For the text-containing cell, return its midpoint in [x, y] coordinate format. 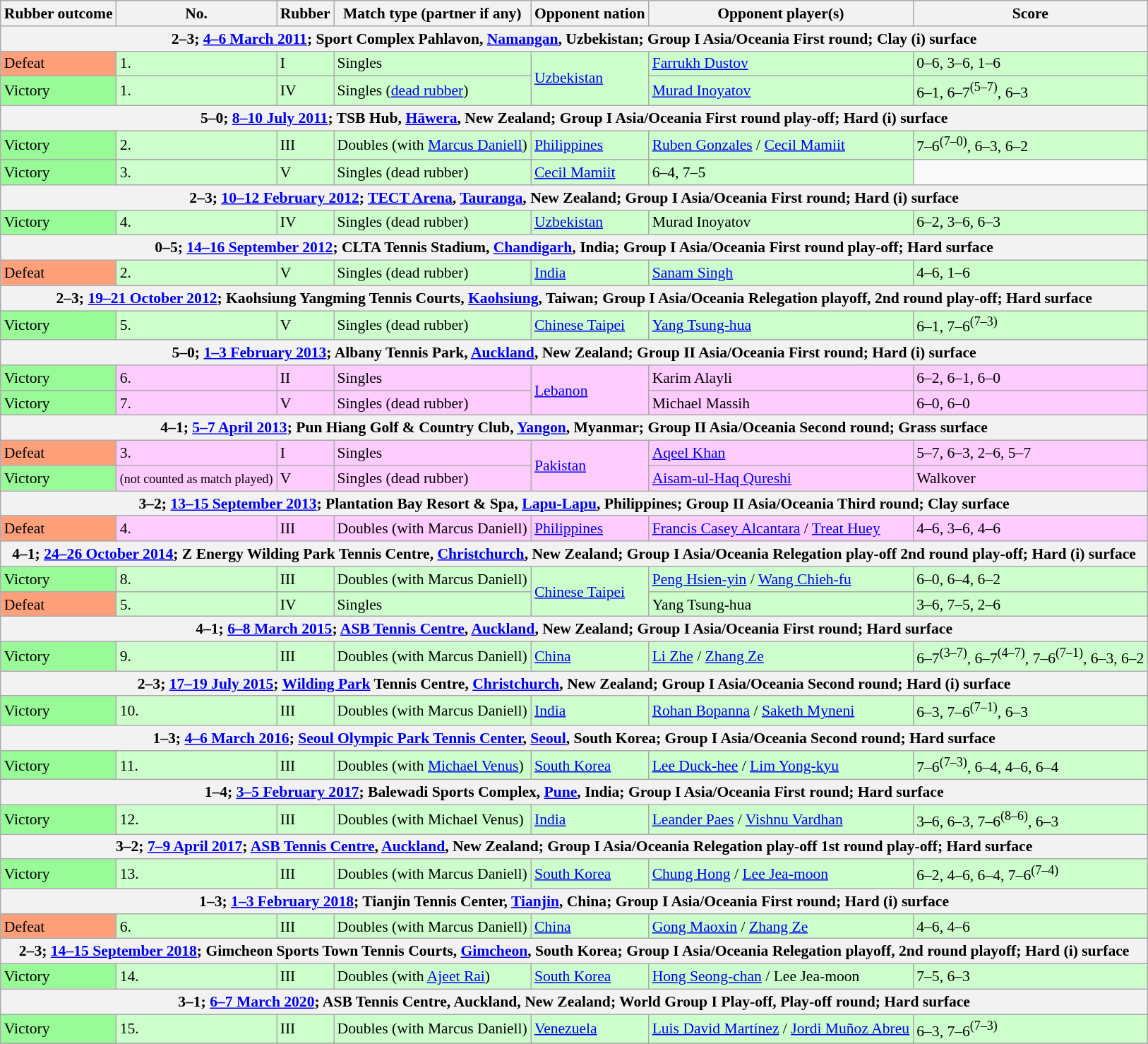
4–1; 5–7 April 2013; Pun Hiang Golf & Country Club, Yangon, Myanmar; Group II Asia/Oceania Second round; Grass surface [575, 428]
4–6, 4–6 [1030, 927]
3–1; 6–7 March 2020; ASB Tennis Centre, Auckland, New Zealand; World Group I Play-off, Play-off round; Hard surface [575, 1002]
No. [196, 13]
Rohan Bopanna / Saketh Myneni [781, 711]
Rubber outcome [59, 13]
Luis David Martínez / Jordi Muñoz Abreu [781, 1028]
2–3; 10–12 February 2012; TECT Arena, Tauranga, New Zealand; Group I Asia/Oceania First round; Hard (i) surface [575, 198]
Match type (partner if any) [432, 13]
6–1, 7–6(7–3) [1030, 325]
Farrukh Dustov [781, 64]
0–6, 3–6, 1–6 [1030, 64]
5–0; 8–10 July 2011; TSB Hub, Hāwera, New Zealand; Group I Asia/Oceania First round play-off; Hard (i) surface [575, 118]
7–6(7–3), 6–4, 4–6, 6–4 [1030, 766]
6–2, 4–6, 6–4, 7–6(7–4) [1030, 874]
1–3; 4–6 March 2016; Seoul Olympic Park Tennis Center, Seoul, South Korea; Group I Asia/Oceania Second round; Hard surface [575, 738]
11. [196, 766]
Score [1030, 13]
9. [196, 657]
Lebanon [590, 390]
4–6, 3–6, 4–6 [1030, 529]
6–2, 6–1, 6–0 [1030, 378]
II [305, 378]
6–0, 6–4, 6–2 [1030, 579]
1–4; 3–5 February 2017; Balewadi Sports Complex, Pune, India; Group I Asia/Oceania First round; Hard surface [575, 793]
7. [196, 403]
Walkover [1030, 478]
Aqeel Khan [781, 453]
6–3, 7–6(7–3) [1030, 1028]
Francis Casey Alcantara / Treat Huey [781, 529]
Leander Paes / Vishnu Vardhan [781, 819]
7–5, 6–3 [1030, 977]
6–3, 7–6(7–1), 6–3 [1030, 711]
4–1; 6–8 March 2015; ASB Tennis Centre, Auckland, New Zealand; Group I Asia/Oceania First round; Hard surface [575, 629]
Aisam-ul-Haq Qureshi [781, 478]
Michael Massih [781, 403]
Pakistan [590, 466]
12. [196, 819]
6–2, 3–6, 6–3 [1030, 223]
6–0, 6–0 [1030, 403]
Opponent nation [590, 13]
Chung Hong / Lee Jea-moon [781, 874]
15. [196, 1028]
Lee Duck-hee / Lim Yong-kyu [781, 766]
Rubber [305, 13]
Doubles (with Ajeet Rai) [432, 977]
2–3; 17–19 July 2015; Wilding Park Tennis Centre, Christchurch, New Zealand; Group I Asia/Oceania Second round; Hard (i) surface [575, 684]
4–6, 1–6 [1030, 273]
5–0; 1–3 February 2013; Albany Tennis Park, Auckland, New Zealand; Group II Asia/Oceania First round; Hard (i) surface [575, 352]
3–2; 7–9 April 2017; ASB Tennis Centre, Auckland, New Zealand; Group I Asia/Oceania Relegation play-off 1st round play-off; Hard surface [575, 847]
0–5; 14–16 September 2012; CLTA Tennis Stadium, Chandigarh, India; Group I Asia/Oceania First round play-off; Hard surface [575, 248]
(not counted as match played) [196, 478]
14. [196, 977]
Li Zhe / Zhang Ze [781, 657]
6–4, 7–5 [781, 172]
13. [196, 874]
3–2; 13–15 September 2013; Plantation Bay Resort & Spa, Lapu-Lapu, Philippines; Group II Asia/Oceania Third round; Clay surface [575, 504]
2–3; 4–6 March 2011; Sport Complex Pahlavon, Namangan, Uzbekistan; Group I Asia/Oceania First round; Clay (i) surface [575, 39]
5–7, 6–3, 2–6, 5–7 [1030, 453]
Venezuela [590, 1028]
7–6(7–0), 6–3, 6–2 [1030, 146]
Peng Hsien-yin / Wang Chieh-fu [781, 579]
Gong Maoxin / Zhang Ze [781, 927]
Cecil Mamiit [590, 172]
3–6, 7–5, 2–6 [1030, 605]
Sanam Singh [781, 273]
6–1, 6–7(5–7), 6–3 [1030, 90]
Hong Seong-chan / Lee Jea-moon [781, 977]
Opponent player(s) [781, 13]
3–6, 6–3, 7–6(8–6), 6–3 [1030, 819]
10. [196, 711]
Ruben Gonzales / Cecil Mamiit [781, 146]
6–7(3–7), 6–7(4–7), 7–6(7–1), 6–3, 6–2 [1030, 657]
8. [196, 579]
Karim Alayli [781, 378]
1–3; 1–3 February 2018; Tianjin Tennis Center, Tianjin, China; Group I Asia/Oceania First round; Hard (i) surface [575, 901]
